Search for the cell housing the specified text and yield its [X, Y] center coordinate. 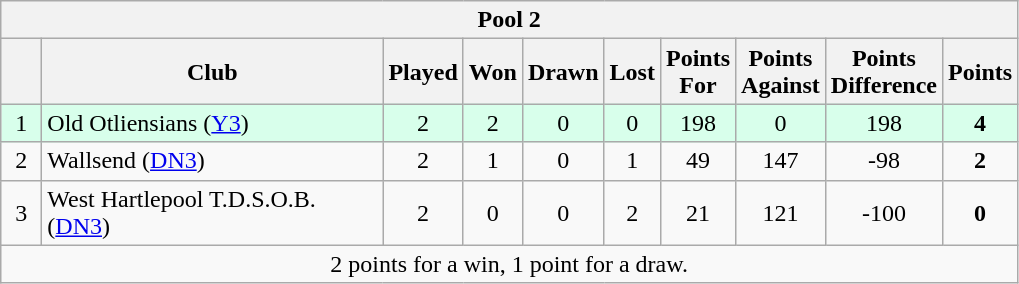
-98 [884, 161]
Points For [698, 72]
-100 [884, 212]
West Hartlepool T.D.S.O.B. (DN3) [212, 212]
Won [492, 72]
Points [980, 72]
21 [698, 212]
49 [698, 161]
3 [22, 212]
147 [781, 161]
Lost [632, 72]
4 [980, 123]
Points Difference [884, 72]
Pool 2 [510, 20]
Club [212, 72]
Played [423, 72]
Points Against [781, 72]
Drawn [563, 72]
121 [781, 212]
Wallsend (DN3) [212, 161]
2 points for a win, 1 point for a draw. [510, 264]
Old Otliensians (Y3) [212, 123]
